From the cell containing the given text, extract its center point as (X, Y) coordinate. 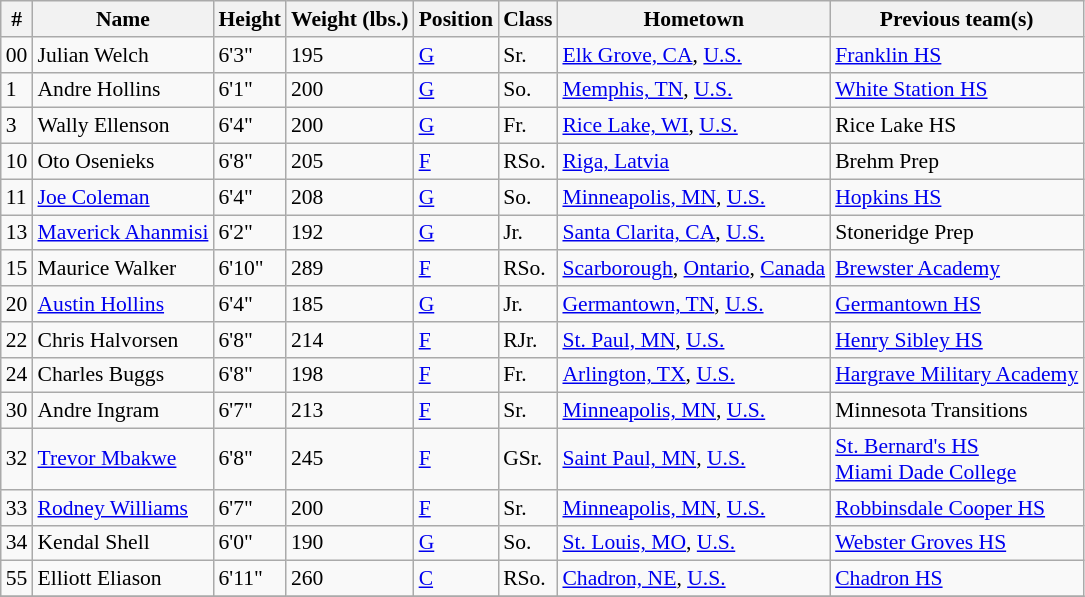
Minnesota Transitions (956, 411)
Riga, Latvia (694, 162)
Arlington, TX, U.S. (694, 375)
Austin Hollins (122, 304)
6'1" (249, 90)
C (456, 579)
Name (122, 19)
205 (350, 162)
Chris Halvorsen (122, 340)
195 (350, 55)
22 (17, 340)
Hopkins HS (956, 197)
Santa Clarita, CA, U.S. (694, 233)
33 (17, 508)
# (17, 19)
289 (350, 269)
White Station HS (956, 90)
Webster Groves HS (956, 543)
3 (17, 126)
Scarborough, Ontario, Canada (694, 269)
Hargrave Military Academy (956, 375)
Oto Osenieks (122, 162)
Saint Paul, MN, U.S. (694, 460)
Franklin HS (956, 55)
Brewster Academy (956, 269)
Hometown (694, 19)
Memphis, TN, U.S. (694, 90)
RJr. (528, 340)
6'11" (249, 579)
Chadron, NE, U.S. (694, 579)
11 (17, 197)
214 (350, 340)
00 (17, 55)
Elk Grove, CA, U.S. (694, 55)
Weight (lbs.) (350, 19)
Class (528, 19)
6'3" (249, 55)
St. Paul, MN, U.S. (694, 340)
Robbinsdale Cooper HS (956, 508)
15 (17, 269)
32 (17, 460)
Stoneridge Prep (956, 233)
6'0" (249, 543)
Andre Hollins (122, 90)
Maverick Ahanmisi (122, 233)
30 (17, 411)
Previous team(s) (956, 19)
10 (17, 162)
Germantown HS (956, 304)
Rice Lake, WI, U.S. (694, 126)
Chadron HS (956, 579)
213 (350, 411)
Position (456, 19)
24 (17, 375)
St. Louis, MO, U.S. (694, 543)
Andre Ingram (122, 411)
185 (350, 304)
6'2" (249, 233)
20 (17, 304)
13 (17, 233)
55 (17, 579)
Germantown, TN, U.S. (694, 304)
Rice Lake HS (956, 126)
1 (17, 90)
208 (350, 197)
Joe Coleman (122, 197)
Height (249, 19)
GSr. (528, 460)
Charles Buggs (122, 375)
198 (350, 375)
192 (350, 233)
Maurice Walker (122, 269)
34 (17, 543)
Henry Sibley HS (956, 340)
Trevor Mbakwe (122, 460)
190 (350, 543)
6'10" (249, 269)
St. Bernard's HSMiami Dade College (956, 460)
Elliott Eliason (122, 579)
245 (350, 460)
Rodney Williams (122, 508)
260 (350, 579)
Wally Ellenson (122, 126)
Julian Welch (122, 55)
Brehm Prep (956, 162)
Kendal Shell (122, 543)
